Detect which cell encompasses the target text, then output its [x, y] center coordinate. 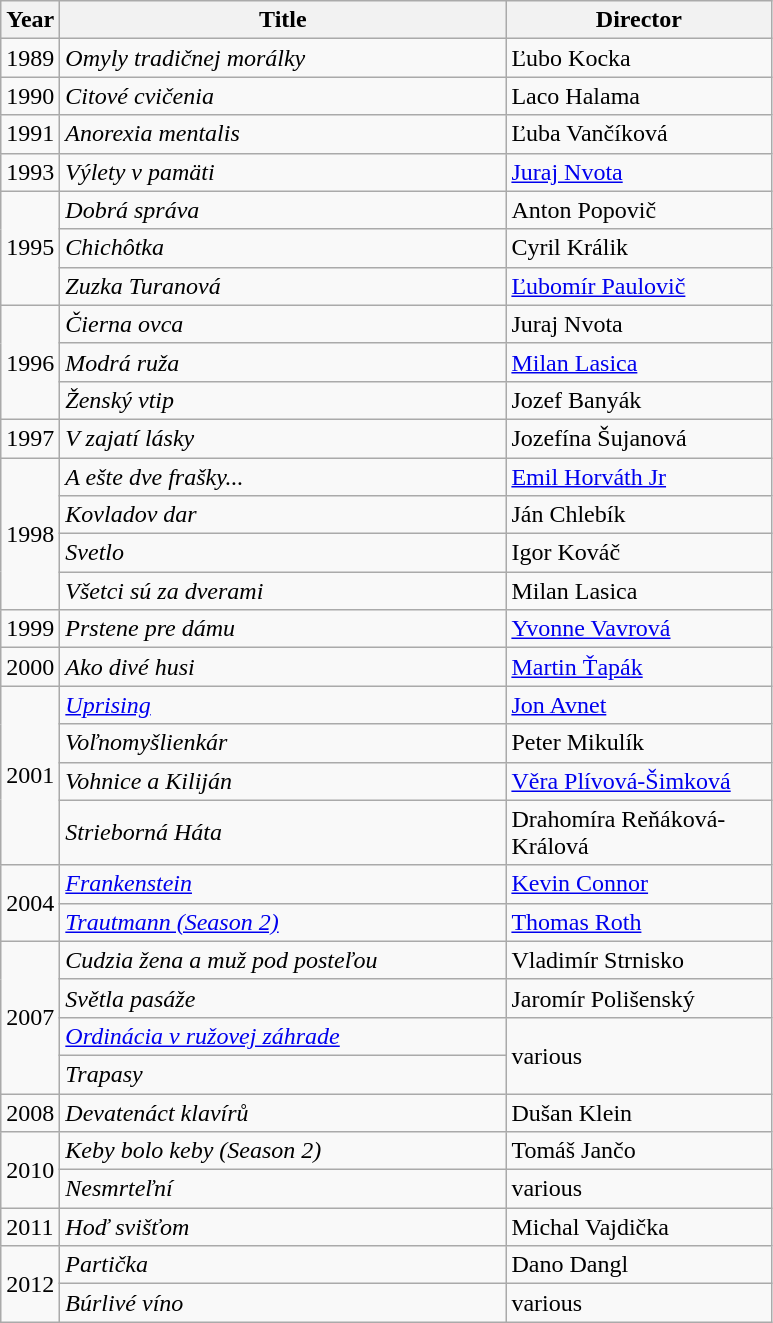
Devatenáct klavírů [283, 1113]
Svetlo [283, 553]
Dušan Klein [639, 1113]
Partička [283, 1265]
Frankenstein [283, 884]
A ešte dve frašky... [283, 477]
Peter Mikulík [639, 743]
Všetci sú za dverami [283, 591]
Drahomíra Reňáková-Králová [639, 832]
Year [30, 20]
Cyril Králik [639, 248]
1999 [30, 629]
Thomas Roth [639, 922]
V zajatí lásky [283, 438]
Ľubomír Paulovič [639, 286]
2007 [30, 1017]
Jaromír Polišenský [639, 998]
Uprising [283, 705]
Anton Popovič [639, 210]
Laco Halama [639, 96]
2008 [30, 1113]
1998 [30, 534]
Michal Vajdička [639, 1227]
Světla pasáže [283, 998]
Title [283, 20]
Prstene pre dámu [283, 629]
Vohnice a Kiliján [283, 781]
2010 [30, 1170]
Emil Horváth Jr [639, 477]
Vladimír Strnisko [639, 960]
Kovladov dar [283, 515]
Voľnomyšlienkár [283, 743]
Zuzka Turanová [283, 286]
2000 [30, 667]
Výlety v pamäti [283, 172]
1995 [30, 248]
Ľubo Kocka [639, 58]
Ján Chlebík [639, 515]
Modrá ruža [283, 362]
2001 [30, 776]
Director [639, 20]
2012 [30, 1284]
1997 [30, 438]
1990 [30, 96]
Martin Ťapák [639, 667]
Ženský vtip [283, 400]
1989 [30, 58]
Dobrá správa [283, 210]
Kevin Connor [639, 884]
Búrlivé víno [283, 1303]
1996 [30, 362]
2004 [30, 903]
Ako divé husi [283, 667]
Čierna ovca [283, 324]
Jozef Banyák [639, 400]
Citové cvičenia [283, 96]
Strieborná Háta [283, 832]
Omyly tradičnej morálky [283, 58]
Trapasy [283, 1074]
Tomáš Jančo [639, 1151]
Hoď svišťom [283, 1227]
2011 [30, 1227]
Chichôtka [283, 248]
Igor Kováč [639, 553]
Trautmann (Season 2) [283, 922]
Anorexia mentalis [283, 134]
Yvonne Vavrová [639, 629]
Keby bolo keby (Season 2) [283, 1151]
Dano Dangl [639, 1265]
Věra Plívová-Šimková [639, 781]
1993 [30, 172]
Ľuba Vančíková [639, 134]
1991 [30, 134]
Nesmrteľní [283, 1189]
Ordinácia v ružovej záhrade [283, 1036]
Cudzia žena a muž pod posteľou [283, 960]
Jozefína Šujanová [639, 438]
Jon Avnet [639, 705]
